From the cell containing the given text, extract its center point as [x, y] coordinate. 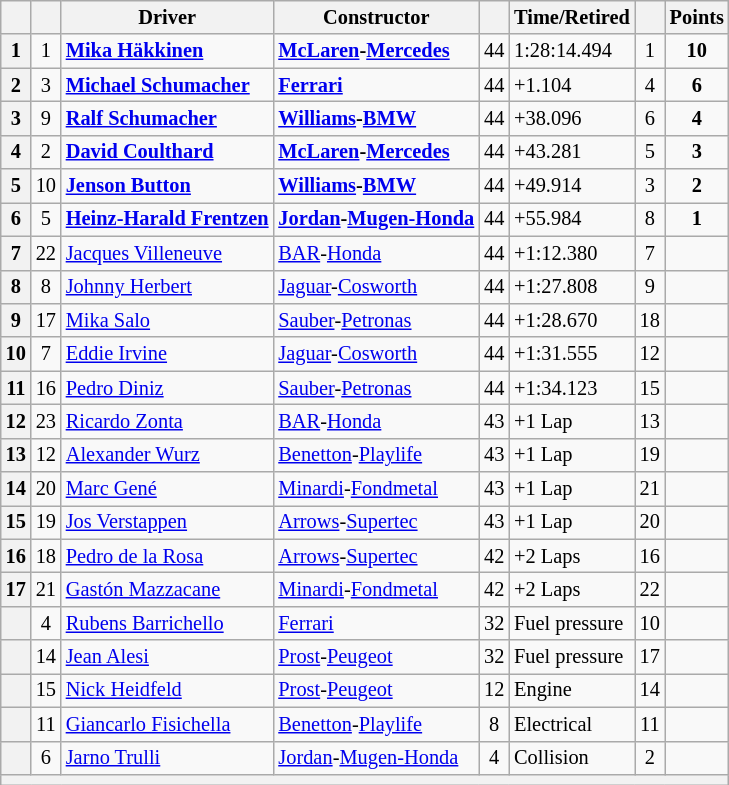
Rubens Barrichello [168, 623]
Alexander Wurz [168, 455]
+49.914 [572, 186]
+1:12.380 [572, 253]
+1:31.555 [572, 354]
Johnny Herbert [168, 287]
Michael Schumacher [168, 85]
Points [697, 17]
Engine [572, 690]
+1:27.808 [572, 287]
Jarno Trulli [168, 758]
Constructor [376, 17]
+38.096 [572, 118]
Jean Alesi [168, 657]
1:28:14.494 [572, 51]
Eddie Irvine [168, 354]
Collision [572, 758]
Heinz-Harald Frentzen [168, 219]
Jos Verstappen [168, 522]
+1:28.670 [572, 320]
Marc Gené [168, 489]
Time/Retired [572, 17]
Jenson Button [168, 186]
Mika Salo [168, 320]
Pedro Diniz [168, 388]
23 [46, 421]
+55.984 [572, 219]
Mika Häkkinen [168, 51]
+1.104 [572, 85]
Pedro de la Rosa [168, 556]
Jacques Villeneuve [168, 253]
Giancarlo Fisichella [168, 724]
+1:34.123 [572, 388]
+43.281 [572, 152]
Nick Heidfeld [168, 690]
Electrical [572, 724]
Ricardo Zonta [168, 421]
Ralf Schumacher [168, 118]
David Coulthard [168, 152]
Gastón Mazzacane [168, 589]
Driver [168, 17]
